Locate the cell with the specified text and output its (x, y) center coordinate. 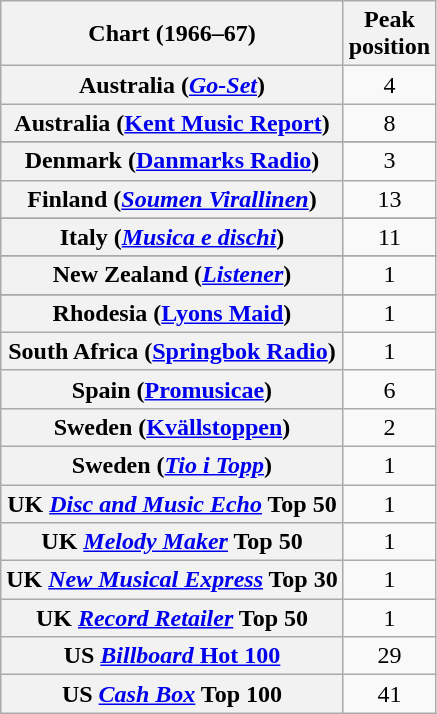
Spain (Promusicae) (172, 389)
41 (389, 694)
Chart (1966–67) (172, 34)
13 (389, 199)
UK Melody Maker Top 50 (172, 542)
Australia (Kent Music Report) (172, 123)
UK New Musical Express Top 30 (172, 580)
UK Disc and Music Echo Top 50 (172, 503)
2 (389, 427)
3 (389, 161)
New Zealand (Listener) (172, 275)
UK Record Retailer Top 50 (172, 618)
11 (389, 237)
Finland (Soumen Virallinen) (172, 199)
Sweden (Kvällstoppen) (172, 427)
Peakposition (389, 34)
South Africa (Springbok Radio) (172, 351)
8 (389, 123)
29 (389, 656)
Italy (Musica e dischi) (172, 237)
4 (389, 85)
US Billboard Hot 100 (172, 656)
Sweden (Tio i Topp) (172, 465)
Rhodesia (Lyons Maid) (172, 313)
Denmark (Danmarks Radio) (172, 161)
US Cash Box Top 100 (172, 694)
6 (389, 389)
Australia (Go-Set) (172, 85)
